Find where the given text appears and provide that cell's center as (X, Y) coordinate. 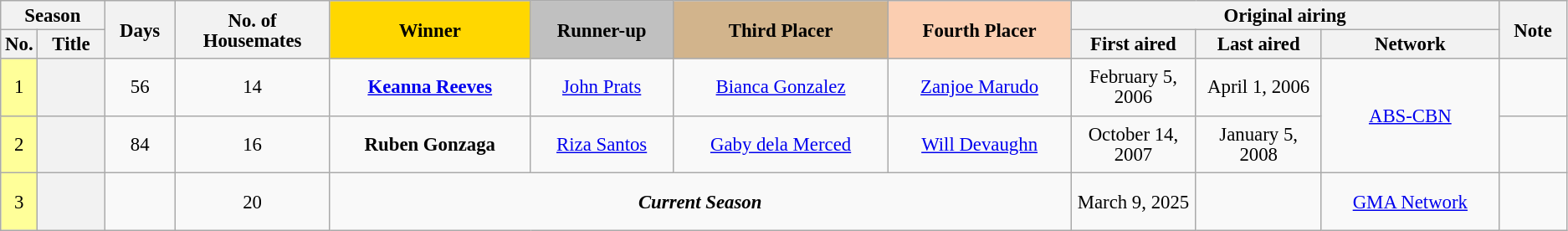
No. ofHousemates (252, 30)
First aired (1134, 45)
January 5, 2008 (1258, 145)
16 (252, 145)
Gaby dela Merced (781, 145)
2 (19, 145)
Runner-up (602, 30)
20 (252, 202)
John Prats (602, 87)
Third Placer (781, 30)
Fourth Placer (980, 30)
Note (1533, 30)
56 (140, 87)
Keanna Reeves (430, 87)
Last aired (1258, 45)
Season (53, 15)
Riza Santos (602, 145)
Zanjoe Marudo (980, 87)
Network (1411, 45)
Original airing (1285, 15)
1 (19, 87)
GMA Network (1411, 202)
Bianca Gonzalez (781, 87)
No. (19, 45)
14 (252, 87)
Title (71, 45)
October 14, 2007 (1134, 145)
3 (19, 202)
Days (140, 30)
Will Devaughn (980, 145)
ABS-CBN (1411, 116)
March 9, 2025 (1134, 202)
Current Season (700, 202)
April 1, 2006 (1258, 87)
Ruben Gonzaga (430, 145)
84 (140, 145)
February 5, 2006 (1134, 87)
Winner (430, 30)
